Scan for the cell matching the given text and deliver its [x, y] coordinate at center. 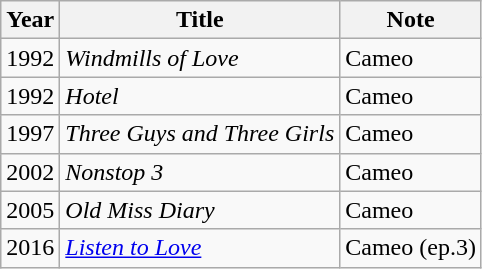
2016 [30, 248]
Nonstop 3 [200, 172]
Note [411, 20]
Cameo (ep.3) [411, 248]
Hotel [200, 96]
Title [200, 20]
Three Guys and Three Girls [200, 134]
1997 [30, 134]
2005 [30, 210]
Windmills of Love [200, 58]
Listen to Love [200, 248]
2002 [30, 172]
Year [30, 20]
Old Miss Diary [200, 210]
